Identify which cell holds the provided text, then report its (x, y) central coordinate. 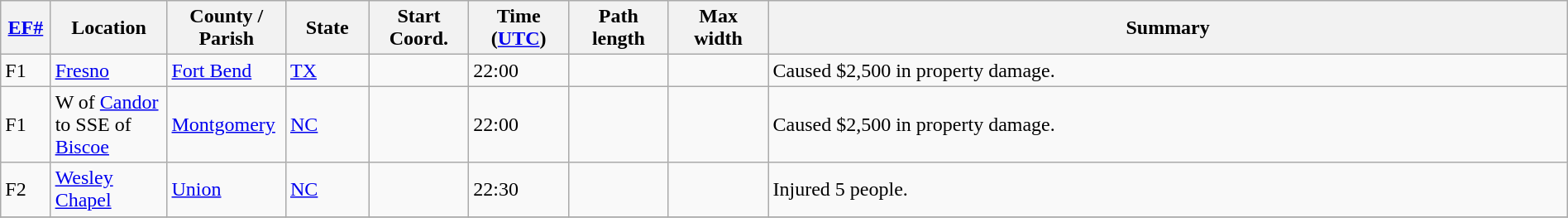
F2 (26, 189)
Fresno (109, 70)
W of Candor to SSE of Biscoe (109, 124)
Max width (718, 28)
Injured 5 people. (1168, 189)
EF# (26, 28)
22:30 (519, 189)
County / Parish (227, 28)
Path length (619, 28)
Summary (1168, 28)
Location (109, 28)
Union (227, 189)
Montgomery (227, 124)
Start Coord. (418, 28)
Wesley Chapel (109, 189)
Time (UTC) (519, 28)
Fort Bend (227, 70)
TX (327, 70)
State (327, 28)
